Extract the (X, Y) coordinate from the center of the cell holding the provided text.  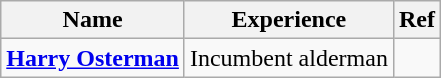
Incumbent alderman (288, 58)
Harry Osterman (93, 58)
Experience (288, 20)
Ref (416, 20)
Name (93, 20)
